Pinpoint the cell where the given text exists, returning its (X, Y) midpoint coordinate. 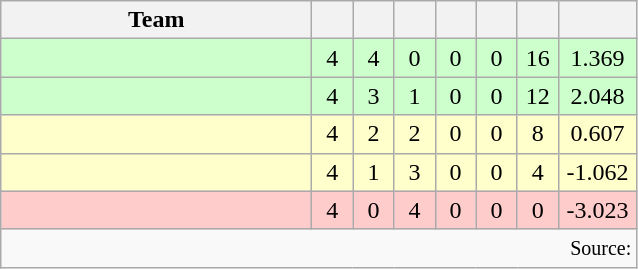
1.369 (598, 58)
16 (538, 58)
0.607 (598, 134)
2.048 (598, 96)
12 (538, 96)
-3.023 (598, 210)
Team (156, 20)
8 (538, 134)
Source: (319, 248)
-1.062 (598, 172)
